Determine the (X, Y) coordinate at the center of the cell enclosing the given text.  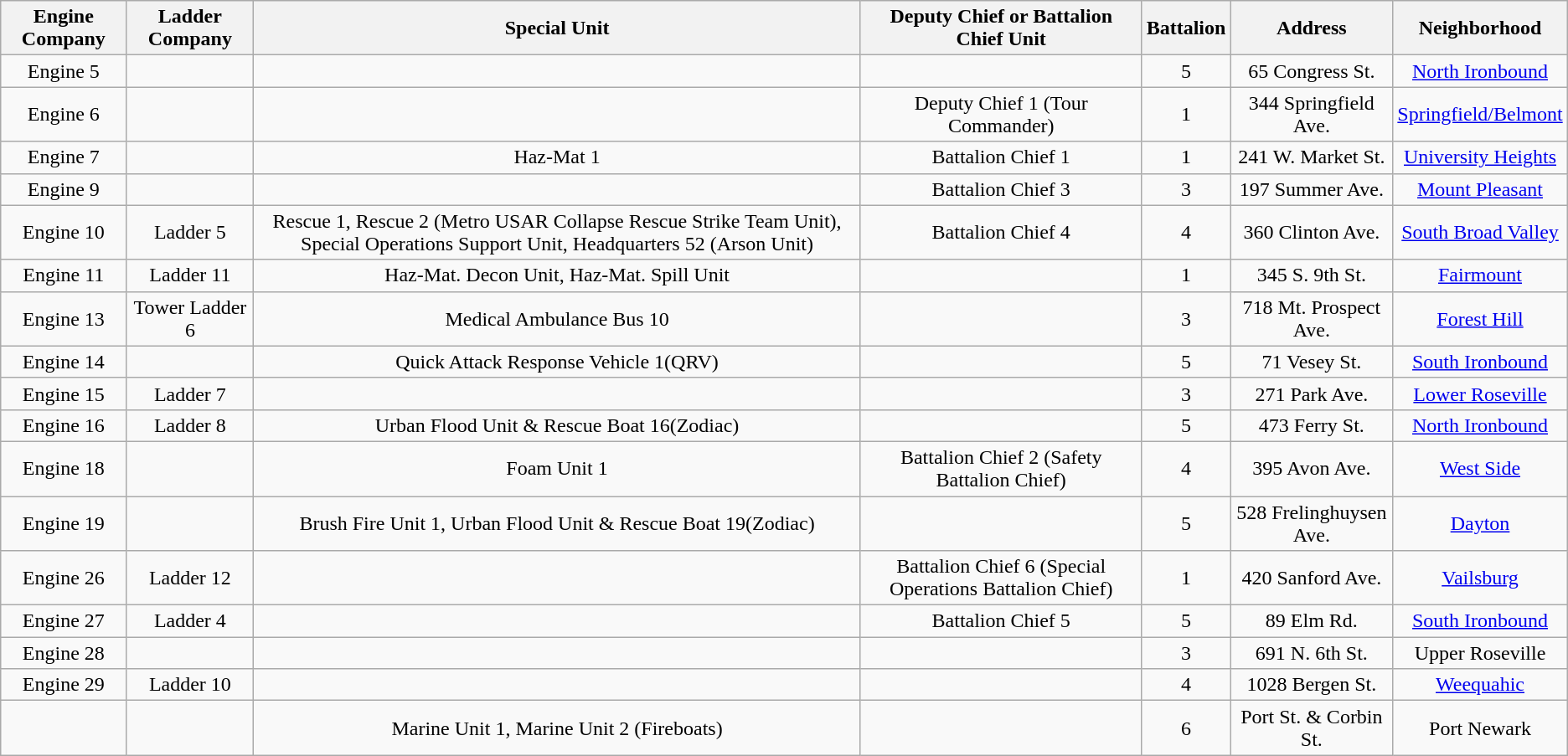
Engine 27 (64, 621)
Special Unit (557, 28)
Battalion Chief 3 (1001, 189)
345 S. 9th St. (1312, 275)
Engine 26 (64, 578)
197 Summer Ave. (1312, 189)
Engine 16 (64, 425)
Engine 6 (64, 114)
Tower Ladder 6 (190, 318)
Marine Unit 1, Marine Unit 2 (Fireboats) (557, 728)
Mount Pleasant (1480, 189)
Engine Company (64, 28)
Fairmount (1480, 275)
Engine 7 (64, 157)
420 Sanford Ave. (1312, 578)
Address (1312, 28)
Foam Unit 1 (557, 469)
Rescue 1, Rescue 2 (Metro USAR Collapse Rescue Strike Team Unit), Special Operations Support Unit, Headquarters 52 (Arson Unit) (557, 233)
Ladder 11 (190, 275)
Engine 11 (64, 275)
Haz-Mat. Decon Unit, Haz-Mat. Spill Unit (557, 275)
Upper Roseville (1480, 653)
Ladder 5 (190, 233)
Engine 18 (64, 469)
1028 Bergen St. (1312, 685)
Urban Flood Unit & Rescue Boat 16(Zodiac) (557, 425)
Lower Roseville (1480, 393)
Weequahic (1480, 685)
Forest Hill (1480, 318)
Deputy Chief 1 (Tour Commander) (1001, 114)
360 Clinton Ave. (1312, 233)
Battalion Chief 2 (Safety Battalion Chief) (1001, 469)
Medical Ambulance Bus 10 (557, 318)
Engine 28 (64, 653)
718 Mt. Prospect Ave. (1312, 318)
Springfield/Belmont (1480, 114)
Engine 19 (64, 522)
Battalion Chief 6 (Special Operations Battalion Chief) (1001, 578)
Ladder Company (190, 28)
Port Newark (1480, 728)
Engine 10 (64, 233)
Engine 14 (64, 362)
Ladder 8 (190, 425)
89 Elm Rd. (1312, 621)
Ladder 7 (190, 393)
Dayton (1480, 522)
Ladder 4 (190, 621)
Engine 13 (64, 318)
Vailsburg (1480, 578)
Quick Attack Response Vehicle 1(QRV) (557, 362)
271 Park Ave. (1312, 393)
6 (1186, 728)
University Heights (1480, 157)
Engine 15 (64, 393)
65 Congress St. (1312, 71)
Battalion Chief 5 (1001, 621)
Engine 29 (64, 685)
Haz-Mat 1 (557, 157)
Engine 5 (64, 71)
528 Frelinghuysen Ave. (1312, 522)
Battalion Chief 4 (1001, 233)
Battalion Chief 1 (1001, 157)
Deputy Chief or Battalion Chief Unit (1001, 28)
241 W. Market St. (1312, 157)
Battalion (1186, 28)
South Broad Valley (1480, 233)
West Side (1480, 469)
Brush Fire Unit 1, Urban Flood Unit & Rescue Boat 19(Zodiac) (557, 522)
395 Avon Ave. (1312, 469)
Ladder 12 (190, 578)
Ladder 10 (190, 685)
71 Vesey St. (1312, 362)
Port St. & Corbin St. (1312, 728)
473 Ferry St. (1312, 425)
Engine 9 (64, 189)
Neighborhood (1480, 28)
691 N. 6th St. (1312, 653)
344 Springfield Ave. (1312, 114)
